Search for the cell housing the specified text and yield its (x, y) center coordinate. 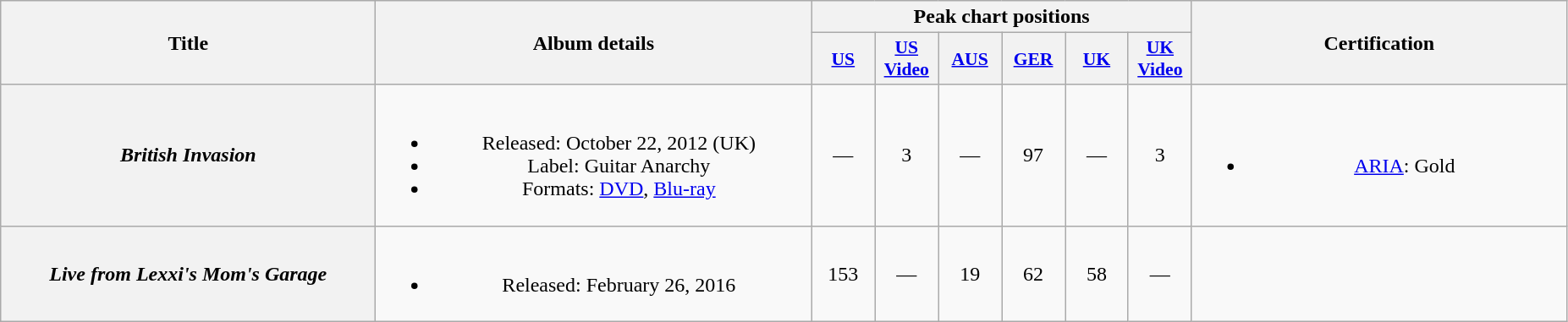
Released: February 26, 2016 (594, 274)
AUS (970, 59)
UK (1097, 59)
19 (970, 274)
97 (1034, 156)
US (843, 59)
Peak chart positions (1002, 17)
Live from Lexxi's Mom's Garage (188, 274)
58 (1097, 274)
GER (1034, 59)
153 (843, 274)
Album details (594, 42)
62 (1034, 274)
ARIA: Gold (1379, 156)
Certification (1379, 42)
British Invasion (188, 156)
Title (188, 42)
USVideo (907, 59)
Released: October 22, 2012 (UK)Label: Guitar AnarchyFormats: DVD, Blu-ray (594, 156)
UKVideo (1159, 59)
